Capture the cell that displays the provided text and extract its [x, y] central coordinate. 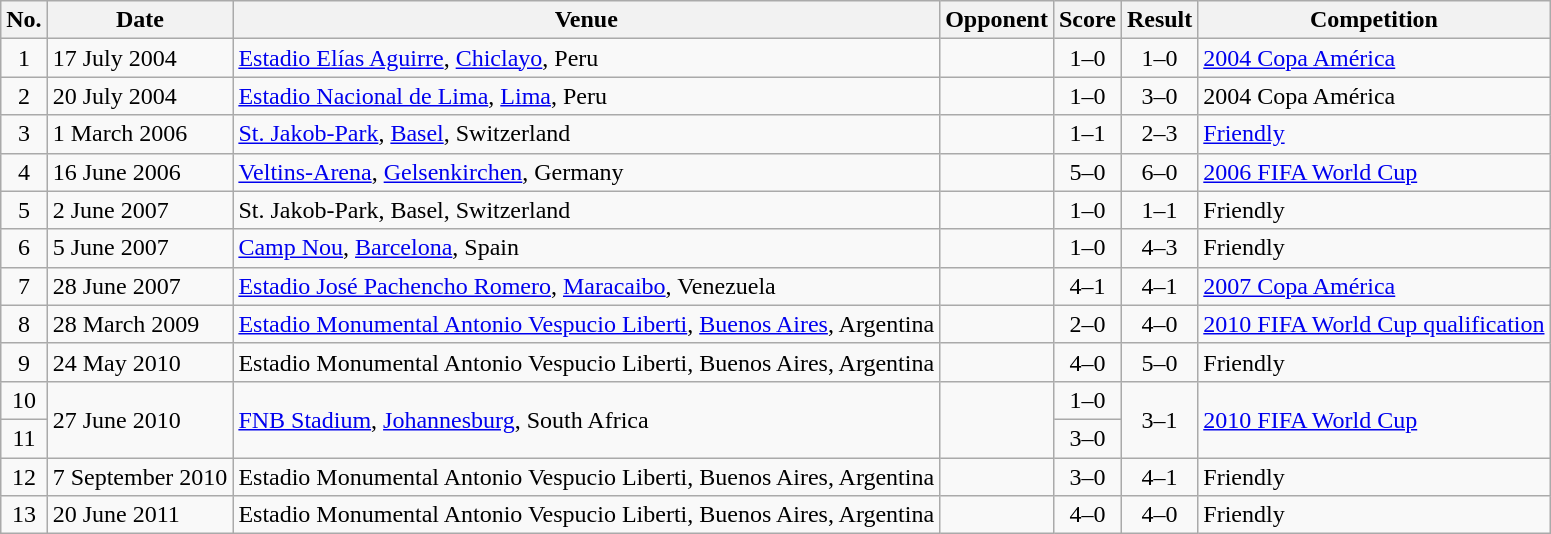
5 June 2007 [140, 248]
2–0 [1087, 324]
Estadio José Pachencho Romero, Maracaibo, Venezuela [586, 286]
3 [24, 134]
4–3 [1159, 248]
6–0 [1159, 172]
28 March 2009 [140, 324]
1 [24, 58]
8 [24, 324]
5 [24, 210]
16 June 2006 [140, 172]
FNB Stadium, Johannesburg, South Africa [586, 419]
1 March 2006 [140, 134]
6 [24, 248]
No. [24, 20]
12 [24, 477]
2–3 [1159, 134]
7 [24, 286]
2 [24, 96]
17 July 2004 [140, 58]
Competition [1374, 20]
28 June 2007 [140, 286]
20 June 2011 [140, 515]
2010 FIFA World Cup [1374, 419]
Camp Nou, Barcelona, Spain [586, 248]
Score [1087, 20]
10 [24, 400]
7 September 2010 [140, 477]
27 June 2010 [140, 419]
2010 FIFA World Cup qualification [1374, 324]
20 July 2004 [140, 96]
2007 Copa América [1374, 286]
Veltins-Arena, Gelsenkirchen, Germany [586, 172]
Opponent [997, 20]
Estadio Nacional de Lima, Lima, Peru [586, 96]
Result [1159, 20]
11 [24, 438]
13 [24, 515]
Estadio Elías Aguirre, Chiclayo, Peru [586, 58]
4 [24, 172]
24 May 2010 [140, 362]
9 [24, 362]
3–1 [1159, 419]
2006 FIFA World Cup [1374, 172]
Date [140, 20]
2 June 2007 [140, 210]
Venue [586, 20]
